Search for the cell housing the specified text and yield its (X, Y) center coordinate. 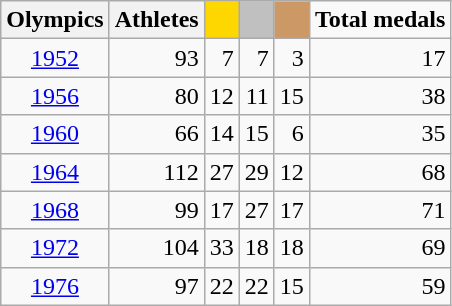
3 (292, 58)
Athletes (156, 20)
1976 (55, 286)
35 (380, 134)
6 (292, 134)
14 (222, 134)
99 (156, 210)
104 (156, 248)
1972 (55, 248)
33 (222, 248)
68 (380, 172)
Olympics (55, 20)
93 (156, 58)
66 (156, 134)
69 (380, 248)
29 (256, 172)
1968 (55, 210)
1956 (55, 96)
11 (256, 96)
38 (380, 96)
1960 (55, 134)
Total medals (380, 20)
97 (156, 286)
59 (380, 286)
1952 (55, 58)
112 (156, 172)
80 (156, 96)
71 (380, 210)
1964 (55, 172)
